Locate the cell with the specified text and output its [x, y] center coordinate. 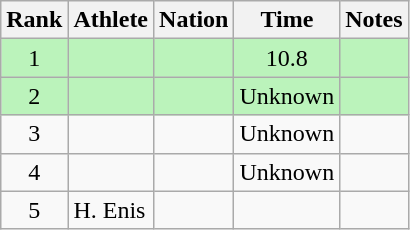
Notes [374, 20]
Athlete [111, 20]
2 [34, 96]
H. Enis [111, 210]
Rank [34, 20]
1 [34, 58]
3 [34, 134]
5 [34, 210]
Nation [194, 20]
10.8 [287, 58]
4 [34, 172]
Time [287, 20]
